From the cell containing the given text, extract its center point as [X, Y] coordinate. 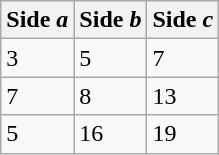
Side c [183, 20]
8 [110, 96]
13 [183, 96]
Side b [110, 20]
Side a [38, 20]
19 [183, 134]
16 [110, 134]
3 [38, 58]
